Return [X, Y] of the center of cell containing provided text 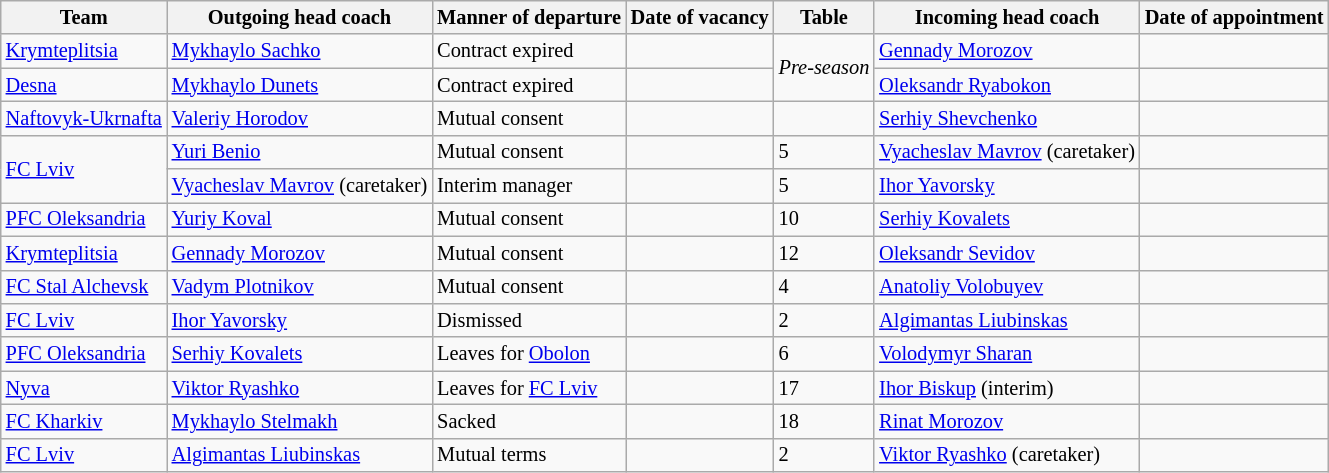
Yuri Benio [300, 152]
Valeriy Horodov [300, 118]
Viktor Ryashko [300, 388]
Mykhaylo Sachko [300, 51]
Mutual terms [529, 455]
Naftovyk-Ukrnafta [84, 118]
Date of vacancy [700, 17]
Table [824, 17]
12 [824, 253]
Leaves for Obolon [529, 354]
Oleksandr Ryabokon [1007, 85]
Interim manager [529, 186]
FC Kharkiv [84, 421]
Incoming head coach [1007, 17]
Mykhaylo Dunets [300, 85]
Sacked [529, 421]
Manner of departure [529, 17]
6 [824, 354]
Desna [84, 85]
Dismissed [529, 320]
10 [824, 219]
17 [824, 388]
Pre-season [824, 68]
Mykhaylo Stelmakh [300, 421]
Viktor Ryashko (caretaker) [1007, 455]
4 [824, 287]
Yuriy Koval [300, 219]
Outgoing head coach [300, 17]
Rinat Morozov [1007, 421]
Oleksandr Sevidov [1007, 253]
Nyva [84, 388]
FC Stal Alchevsk [84, 287]
Volodymyr Sharan [1007, 354]
Team [84, 17]
18 [824, 421]
Serhiy Shevchenko [1007, 118]
Anatoliy Volobuyev [1007, 287]
Date of appointment [1234, 17]
Leaves for FC Lviv [529, 388]
Vadym Plotnikov [300, 287]
Ihor Biskup (interim) [1007, 388]
